Find where the given text appears and provide that cell's center as [x, y] coordinate. 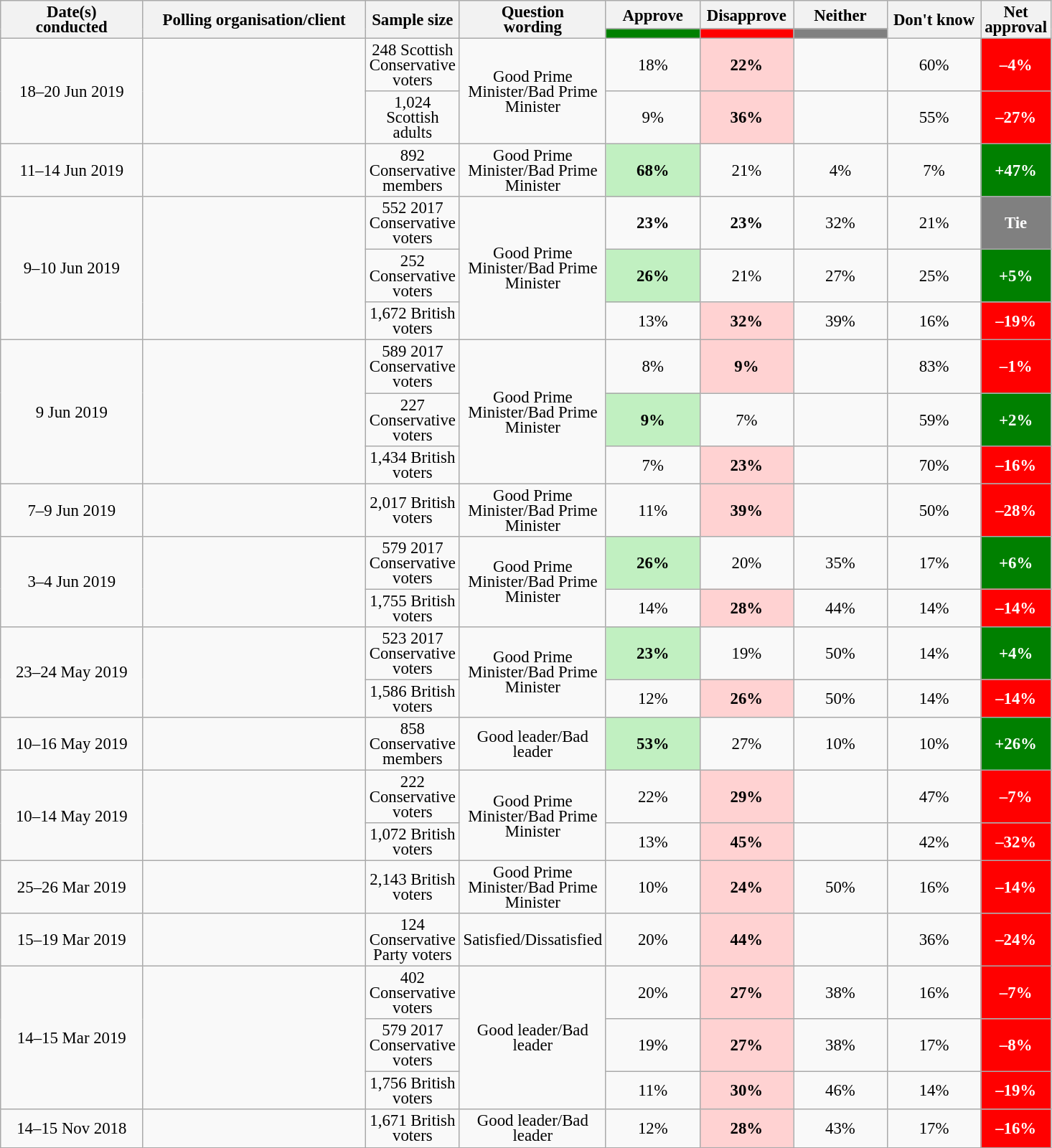
252 Conservative voters [412, 276]
552 2017 Conservative voters [412, 223]
892 Conservative members [412, 171]
–8% [1016, 1045]
60% [934, 65]
Disapprove [746, 14]
Don't know [934, 20]
7–9 Jun 2019 [72, 510]
8% [653, 367]
42% [934, 842]
2,143 British voters [412, 888]
25–26 Mar 2019 [72, 888]
402 Conservative voters [412, 993]
29% [746, 796]
18–20 Jun 2019 [72, 92]
+4% [1016, 654]
18% [653, 65]
1,024 Scottish adults [412, 118]
Net approval [1016, 20]
1,756 British voters [412, 1091]
43% [841, 1129]
248 Scottish Conservative voters [412, 65]
+26% [1016, 744]
1,072 British voters [412, 842]
46% [841, 1091]
1,434 British voters [412, 465]
Satisfied/Dissatisfied [532, 940]
14–15 Mar 2019 [72, 1038]
9–10 Jun 2019 [72, 268]
–1% [1016, 367]
227 Conservative voters [412, 420]
+2% [1016, 420]
70% [934, 465]
Polling organisation/client [254, 20]
47% [934, 796]
68% [653, 171]
–4% [1016, 65]
4% [841, 171]
523 2017 Conservative voters [412, 654]
–32% [1016, 842]
858 Conservative members [412, 744]
11–14 Jun 2019 [72, 171]
59% [934, 420]
9 Jun 2019 [72, 412]
Tie [1016, 223]
3–4 Jun 2019 [72, 581]
24% [746, 888]
14–15 Nov 2018 [72, 1129]
Neither [841, 14]
1,671 British voters [412, 1129]
Questionwording [532, 20]
10–16 May 2019 [72, 744]
23–24 May 2019 [72, 672]
+6% [1016, 563]
1,755 British voters [412, 608]
1,586 British voters [412, 699]
–27% [1016, 118]
83% [934, 367]
Approve [653, 14]
45% [746, 842]
+47% [1016, 171]
53% [653, 744]
2,017 British voters [412, 510]
35% [841, 563]
15–19 Mar 2019 [72, 940]
–24% [1016, 940]
55% [934, 118]
+5% [1016, 276]
25% [934, 276]
–28% [1016, 510]
10–14 May 2019 [72, 815]
589 2017 Conservative voters [412, 367]
222 Conservative voters [412, 796]
Sample size [412, 20]
1,672 British voters [412, 321]
124 Conservative Party voters [412, 940]
30% [746, 1091]
Date(s)conducted [72, 20]
